Return the (x, y) coordinate for the center point of the cell that contains the specified text.  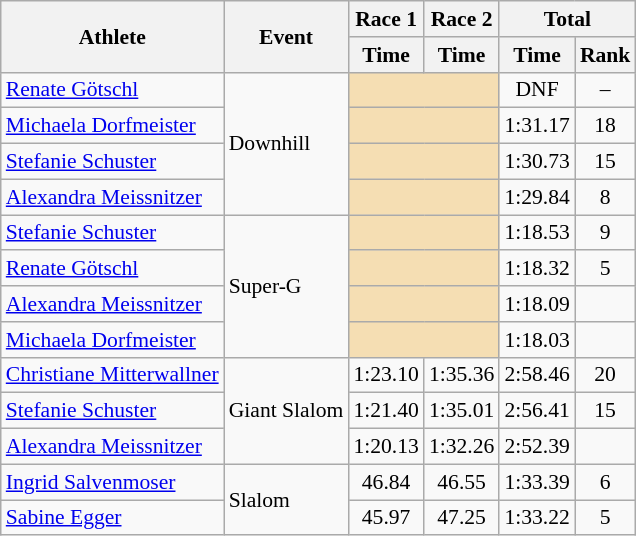
1:20.13 (386, 447)
46.84 (386, 482)
1:18.53 (536, 233)
2:56.41 (536, 411)
45.97 (386, 518)
1:33.22 (536, 518)
Rank (606, 55)
18 (606, 126)
6 (606, 482)
1:18.09 (536, 304)
Event (286, 36)
– (606, 90)
Race 1 (386, 19)
2:58.46 (536, 375)
1:18.03 (536, 340)
1:23.10 (386, 375)
46.55 (462, 482)
Ingrid Salvenmoser (112, 482)
Athlete (112, 36)
Christiane Mitterwallner (112, 375)
9 (606, 233)
Giant Slalom (286, 410)
Downhill (286, 143)
1:21.40 (386, 411)
Super-G (286, 286)
1:33.39 (536, 482)
DNF (536, 90)
1:31.17 (536, 126)
Race 2 (462, 19)
1:32.26 (462, 447)
Slalom (286, 500)
1:29.84 (536, 197)
1:30.73 (536, 162)
Sabine Egger (112, 518)
47.25 (462, 518)
2:52.39 (536, 447)
1:35.01 (462, 411)
20 (606, 375)
1:35.36 (462, 375)
8 (606, 197)
Total (567, 19)
1:18.32 (536, 269)
